Search for the cell housing the specified text and yield its [X, Y] center coordinate. 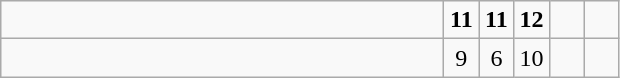
12 [532, 20]
6 [496, 58]
9 [462, 58]
10 [532, 58]
